For the text-containing cell, return its midpoint in (x, y) coordinate format. 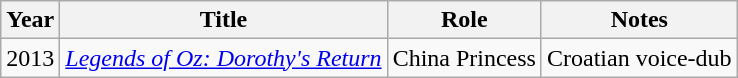
Year (30, 20)
Croatian voice-dub (639, 58)
China Princess (464, 58)
Notes (639, 20)
2013 (30, 58)
Title (224, 20)
Legends of Oz: Dorothy's Return (224, 58)
Role (464, 20)
